Output the (x, y) coordinate of the center of the cell containing the given text.  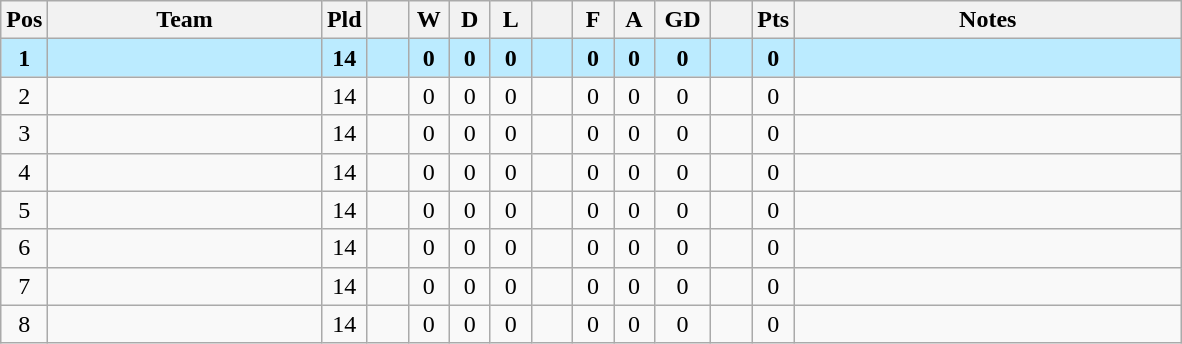
5 (24, 210)
8 (24, 324)
Pos (24, 20)
A (634, 20)
Pts (774, 20)
D (470, 20)
3 (24, 134)
4 (24, 172)
L (510, 20)
1 (24, 58)
Team (185, 20)
W (428, 20)
F (592, 20)
Pld (344, 20)
6 (24, 248)
2 (24, 96)
Notes (988, 20)
7 (24, 286)
GD (683, 20)
